From the cell containing the given text, extract its center point as (X, Y) coordinate. 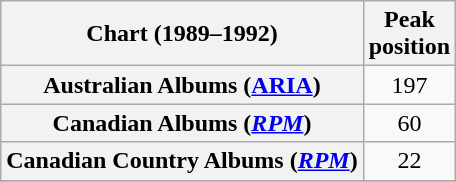
22 (409, 161)
Australian Albums (ARIA) (182, 85)
Canadian Albums (RPM) (182, 123)
197 (409, 85)
Chart (1989–1992) (182, 34)
60 (409, 123)
Canadian Country Albums (RPM) (182, 161)
Peak position (409, 34)
